Output the (x, y) coordinate of the center of the cell containing the given text.  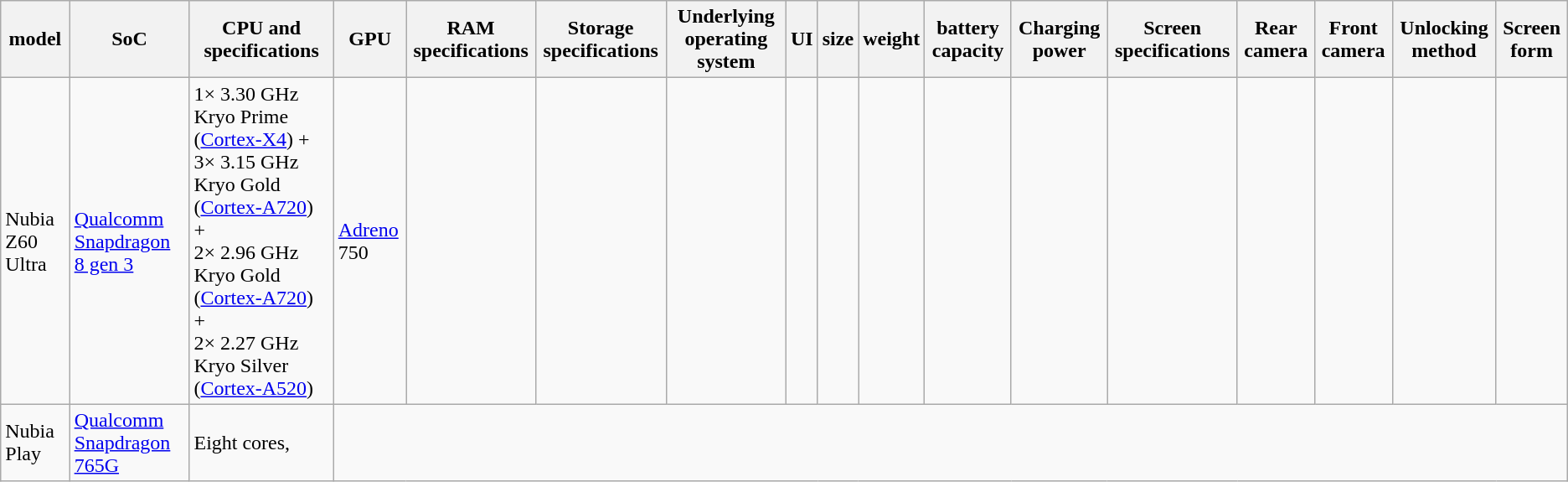
Charging power (1059, 39)
Screen form (1531, 39)
Adreno 750 (370, 241)
SoC (129, 39)
GPU (370, 39)
Screen specifications (1173, 39)
weight (891, 39)
RAM specifications (471, 39)
Rear camera (1276, 39)
Nubia Play (35, 443)
size (838, 39)
UI (802, 39)
Qualcomm Snapdragon 8 gen 3 (129, 241)
Unlocking method (1444, 39)
Qualcomm Snapdragon 765G (129, 443)
CPU and specifications (261, 39)
Nubia Z60 Ultra (35, 241)
Eight cores, (261, 443)
Storage specifications (601, 39)
battery capacity (968, 39)
Underlying operating system (725, 39)
Front camera (1354, 39)
1× 3.30 GHz Kryo Prime (Cortex-X4) +3× 3.15 GHz Kryo Gold (Cortex-A720) +2× 2.96 GHz Kryo Gold (Cortex-A720) +2× 2.27 GHz Kryo Silver (Cortex-A520) (261, 241)
model (35, 39)
